Provide the [X, Y] coordinate of the cell's center where the given text is located.  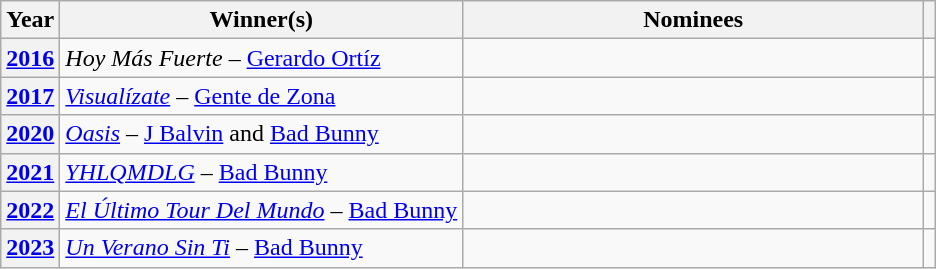
Winner(s) [262, 20]
Year [30, 20]
2017 [30, 96]
Oasis – J Balvin and Bad Bunny [262, 134]
2023 [30, 248]
YHLQMDLG – Bad Bunny [262, 172]
2020 [30, 134]
Nominees [694, 20]
2022 [30, 210]
2021 [30, 172]
2016 [30, 58]
Visualízate – Gente de Zona [262, 96]
Hoy Más Fuerte – Gerardo Ortíz [262, 58]
El Último Tour Del Mundo – Bad Bunny [262, 210]
Un Verano Sin Ti – Bad Bunny [262, 248]
